Detect which cell encompasses the target text, then output its (X, Y) center coordinate. 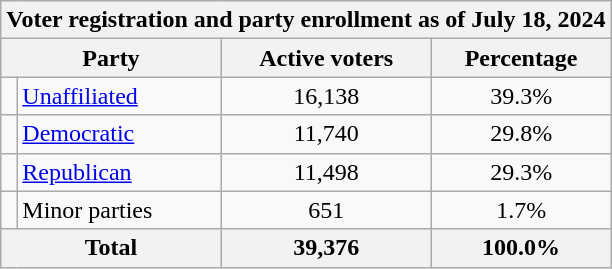
Republican (119, 172)
39.3% (521, 96)
39,376 (326, 248)
Minor parties (119, 210)
29.3% (521, 172)
11,498 (326, 172)
Party (111, 58)
Percentage (521, 58)
Democratic (119, 134)
100.0% (521, 248)
Voter registration and party enrollment as of July 18, 2024 (306, 20)
16,138 (326, 96)
651 (326, 210)
Unaffiliated (119, 96)
Active voters (326, 58)
1.7% (521, 210)
Total (111, 248)
11,740 (326, 134)
29.8% (521, 134)
